Scan for the cell matching the given text and deliver its [X, Y] coordinate at center. 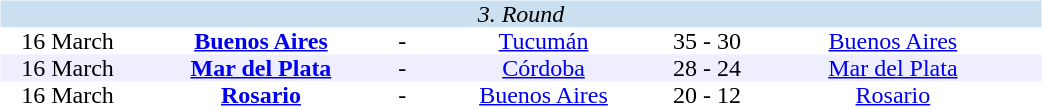
28 - 24 [707, 68]
3. Round [520, 14]
Córdoba [544, 68]
Tucumán [544, 42]
20 - 12 [707, 96]
35 - 30 [707, 42]
